Determine the [x, y] coordinate at the center of the cell enclosing the given text.  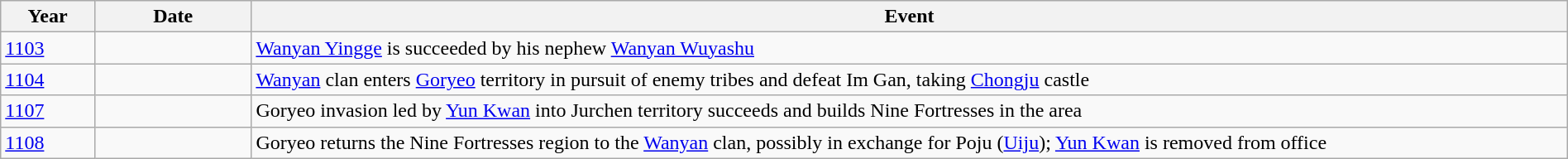
1103 [48, 48]
Goryeo returns the Nine Fortresses region to the Wanyan clan, possibly in exchange for Poju (Uiju); Yun Kwan is removed from office [910, 142]
Wanyan Yingge is succeeded by his nephew Wanyan Wuyashu [910, 48]
1104 [48, 79]
1107 [48, 111]
Date [172, 17]
Wanyan clan enters Goryeo territory in pursuit of enemy tribes and defeat Im Gan, taking Chongju castle [910, 79]
Year [48, 17]
Event [910, 17]
Goryeo invasion led by Yun Kwan into Jurchen territory succeeds and builds Nine Fortresses in the area [910, 111]
1108 [48, 142]
